Locate the cell with the specified text and output its [X, Y] center coordinate. 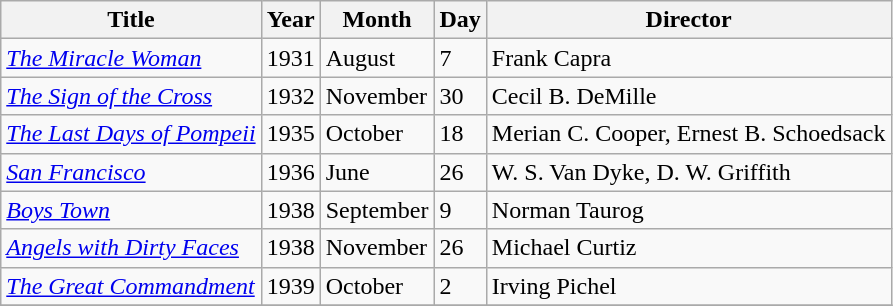
1939 [290, 286]
1932 [290, 96]
Irving Pichel [688, 286]
Norman Taurog [688, 210]
Merian C. Cooper, Ernest B. Schoedsack [688, 134]
W. S. Van Dyke, D. W. Griffith [688, 172]
1935 [290, 134]
Director [688, 20]
The Sign of the Cross [131, 96]
Boys Town [131, 210]
The Last Days of Pompeii [131, 134]
San Francisco [131, 172]
Frank Capra [688, 58]
9 [460, 210]
1936 [290, 172]
Day [460, 20]
June [377, 172]
September [377, 210]
The Miracle Woman [131, 58]
Michael Curtiz [688, 248]
Title [131, 20]
Year [290, 20]
2 [460, 286]
7 [460, 58]
1931 [290, 58]
30 [460, 96]
August [377, 58]
Angels with Dirty Faces [131, 248]
Month [377, 20]
The Great Commandment [131, 286]
Cecil B. DeMille [688, 96]
18 [460, 134]
